For the text-containing cell, return its midpoint in [X, Y] coordinate format. 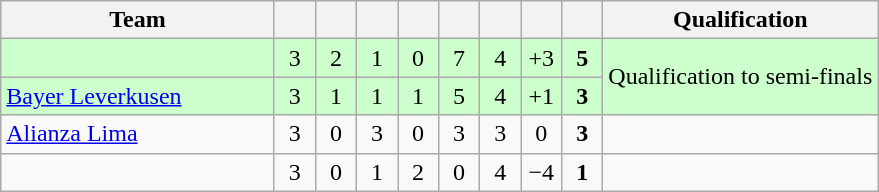
+3 [542, 58]
7 [460, 58]
Alianza Lima [138, 134]
Team [138, 20]
Bayer Leverkusen [138, 96]
Qualification to semi-finals [740, 77]
Qualification [740, 20]
−4 [542, 172]
+1 [542, 96]
